Provide the (X, Y) coordinate of the cell's center where the given text is located.  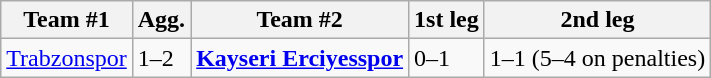
1st leg (447, 20)
1–2 (161, 58)
Agg. (161, 20)
Team #1 (67, 20)
Kayseri Erciyesspor (300, 58)
Team #2 (300, 20)
0–1 (447, 58)
1–1 (5–4 on penalties) (597, 58)
Trabzonspor (67, 58)
2nd leg (597, 20)
